Pinpoint the cell where the given text exists, returning its [x, y] midpoint coordinate. 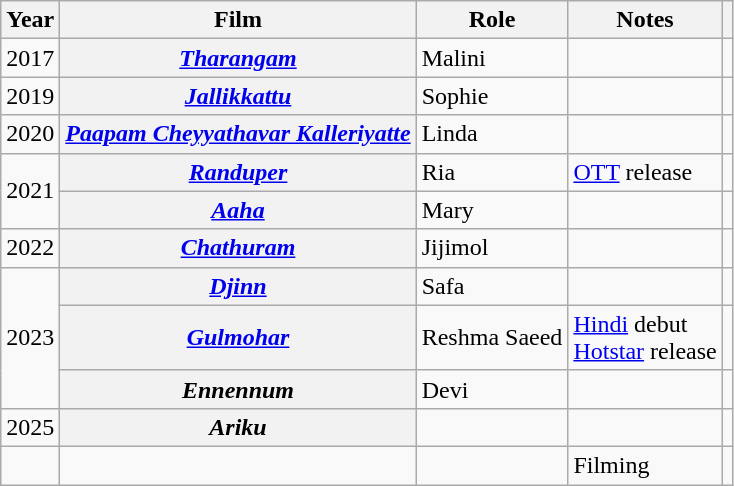
2019 [30, 96]
Role [492, 20]
Safa [492, 286]
OTT release [645, 172]
Gulmohar [238, 338]
Chathuram [238, 248]
2022 [30, 248]
Reshma Saeed [492, 338]
Devi [492, 389]
Year [30, 20]
Sophie [492, 96]
Ariku [238, 427]
Paapam Cheyyathavar Kalleriyatte [238, 134]
Notes [645, 20]
Hindi debutHotstar release [645, 338]
2023 [30, 338]
Film [238, 20]
Ria [492, 172]
2017 [30, 58]
Djinn [238, 286]
2020 [30, 134]
Filming [645, 465]
2025 [30, 427]
Malini [492, 58]
Mary [492, 210]
Jijimol [492, 248]
Ennennum [238, 389]
Linda [492, 134]
Jallikkattu [238, 96]
Tharangam [238, 58]
Aaha [238, 210]
Randuper [238, 172]
2021 [30, 191]
